Pinpoint the cell where the given text exists, returning its [X, Y] midpoint coordinate. 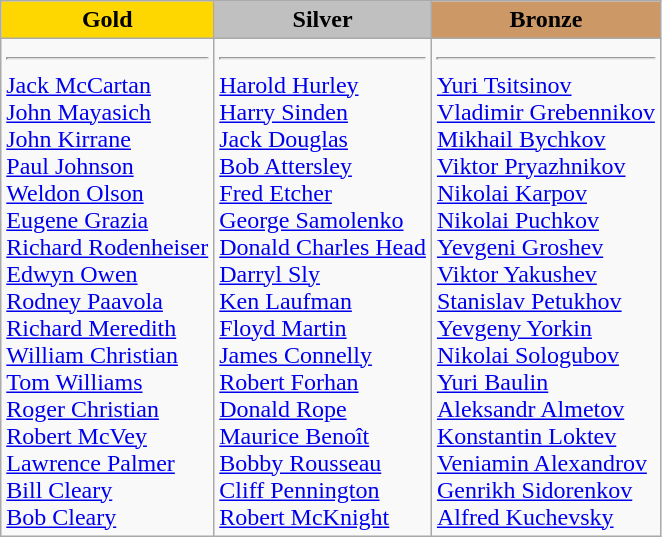
Gold [108, 20]
Silver [323, 20]
Bronze [546, 20]
